Detect which cell encompasses the target text, then output its (x, y) center coordinate. 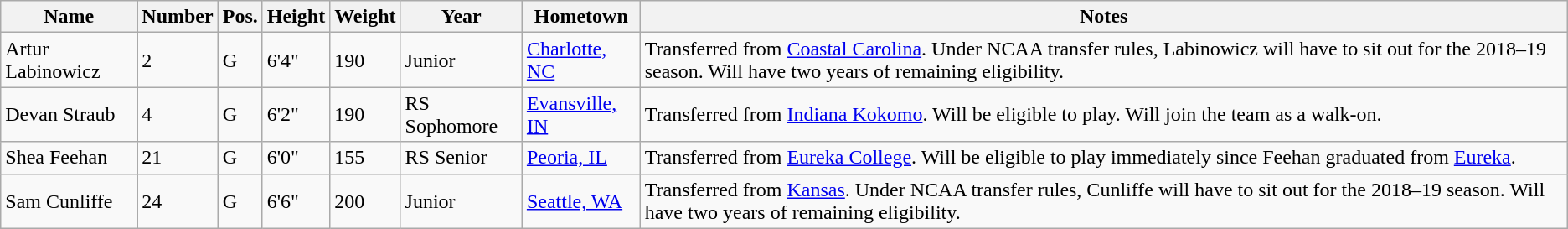
Peoria, IL (581, 158)
Year (461, 17)
Artur Labinowicz (69, 60)
155 (365, 158)
Notes (1104, 17)
6'4" (296, 60)
2 (178, 60)
21 (178, 158)
6'2" (296, 114)
RS Senior (461, 158)
Height (296, 17)
Seattle, WA (581, 201)
Transferred from Indiana Kokomo. Will be eligible to play. Will join the team as a walk-on. (1104, 114)
200 (365, 201)
24 (178, 201)
Devan Straub (69, 114)
Charlotte, NC (581, 60)
6'0" (296, 158)
Transferred from Eureka College. Will be eligible to play immediately since Feehan graduated from Eureka. (1104, 158)
RS Sophomore (461, 114)
Pos. (240, 17)
4 (178, 114)
Number (178, 17)
Sam Cunliffe (69, 201)
Name (69, 17)
Shea Feehan (69, 158)
Hometown (581, 17)
Weight (365, 17)
Evansville, IN (581, 114)
6'6" (296, 201)
